Detect which cell encompasses the target text, then output its [X, Y] center coordinate. 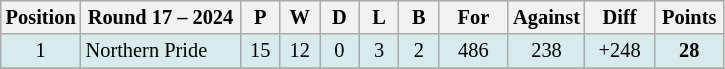
486 [474, 51]
Round 17 – 2024 [161, 17]
0 [340, 51]
Points [689, 17]
W [300, 17]
12 [300, 51]
3 [379, 51]
P [260, 17]
238 [546, 51]
B [419, 17]
Position [41, 17]
For [474, 17]
Against [546, 17]
1 [41, 51]
15 [260, 51]
D [340, 17]
Diff [620, 17]
+248 [620, 51]
L [379, 17]
28 [689, 51]
2 [419, 51]
Northern Pride [161, 51]
